For the text-containing cell, return its midpoint in [x, y] coordinate format. 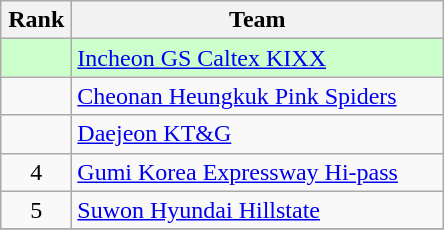
Gumi Korea Expressway Hi-pass [258, 172]
Rank [36, 20]
Incheon GS Caltex KIXX [258, 58]
Team [258, 20]
5 [36, 210]
Cheonan Heungkuk Pink Spiders [258, 96]
Suwon Hyundai Hillstate [258, 210]
Daejeon KT&G [258, 134]
4 [36, 172]
